Return [x, y] of the center of cell containing provided text 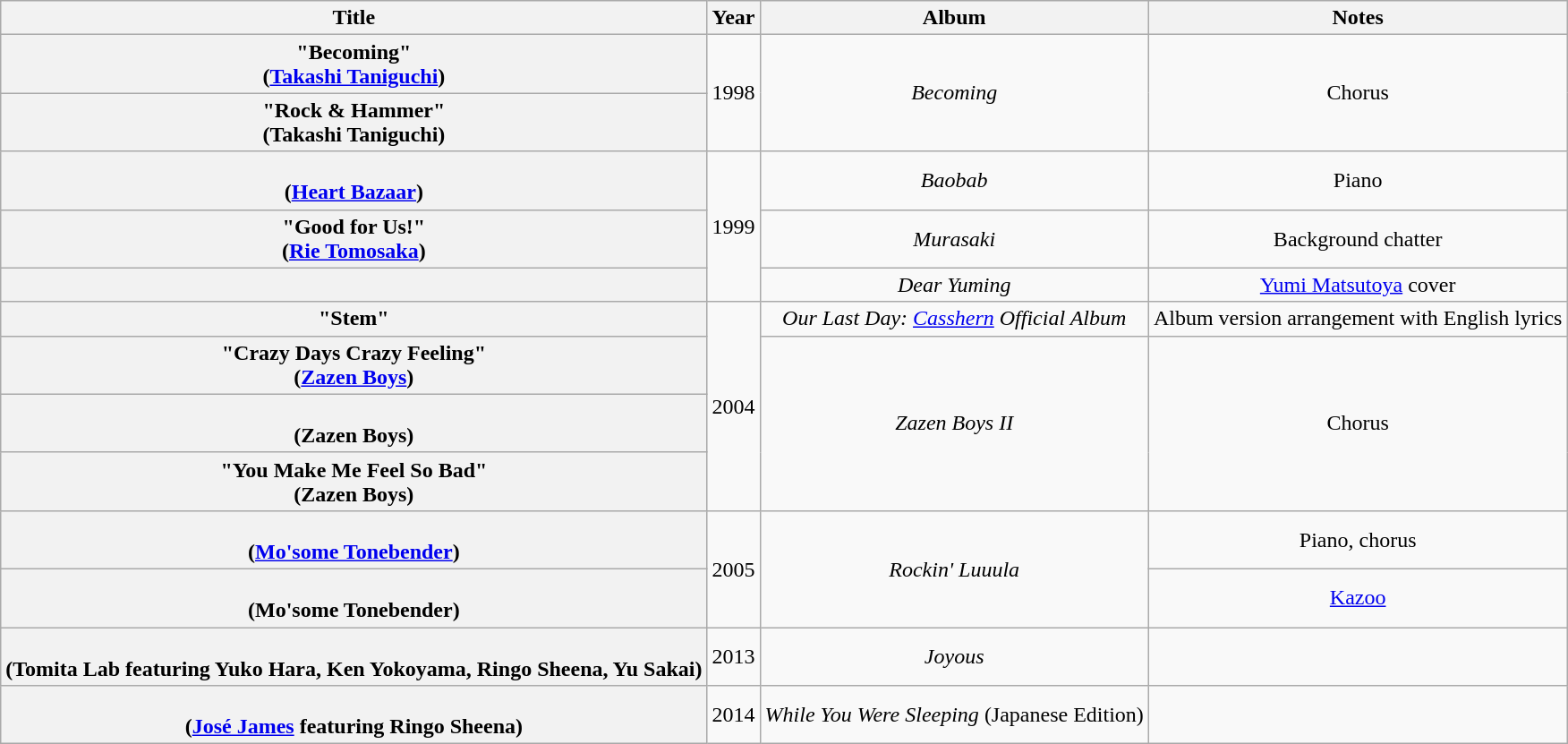
Title [354, 18]
2005 [734, 569]
Year [734, 18]
Album [954, 18]
"Rock & Hammer"(Takashi Taniguchi) [354, 122]
"You Make Me Feel So Bad"(Zazen Boys) [354, 482]
Baobab [954, 181]
Yumi Matsutoya cover [1358, 285]
2014 [734, 714]
Zazen Boys II [954, 423]
Our Last Day: Casshern Official Album [954, 319]
(Heart Bazaar) [354, 181]
Piano, chorus [1358, 539]
1999 [734, 227]
Kazoo [1358, 598]
1998 [734, 93]
Background chatter [1358, 238]
2004 [734, 406]
2013 [734, 655]
Dear Yuming [954, 285]
(Zazen Boys) [354, 423]
(José James featuring Ringo Sheena) [354, 714]
While You Were Sleeping (Japanese Edition) [954, 714]
Notes [1358, 18]
Album version arrangement with English lyrics [1358, 319]
Piano [1358, 181]
Rockin' Luuula [954, 569]
(Tomita Lab featuring Yuko Hara, Ken Yokoyama, Ringo Sheena, Yu Sakai) [354, 655]
"Becoming"(Takashi Taniguchi) [354, 64]
"Stem" [354, 319]
Murasaki [954, 238]
"Crazy Days Crazy Feeling"(Zazen Boys) [354, 365]
Becoming [954, 93]
"Good for Us!"(Rie Tomosaka) [354, 238]
Joyous [954, 655]
